Search for the cell housing the specified text and yield its [x, y] center coordinate. 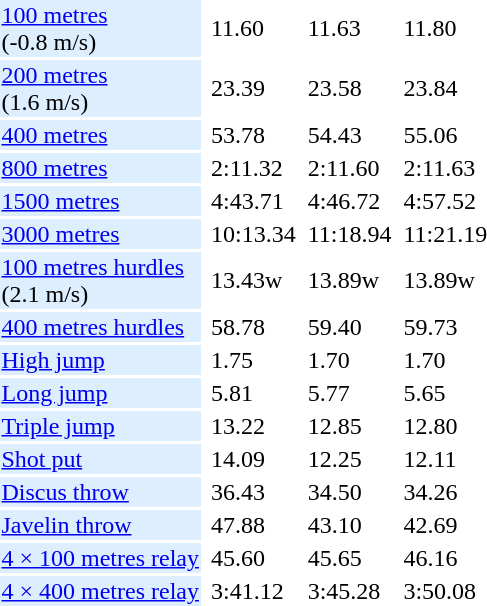
13.89w [350, 280]
23.58 [350, 88]
13.22 [253, 426]
45.60 [253, 558]
45.65 [350, 558]
2:11.60 [350, 168]
High jump [100, 360]
2:11.32 [253, 168]
100 metres hurdles (2.1 m/s) [100, 280]
11:18.94 [350, 234]
23.39 [253, 88]
Triple jump [100, 426]
1.70 [350, 360]
13.43w [253, 280]
47.88 [253, 525]
12.85 [350, 426]
1500 metres [100, 201]
4 × 100 metres relay [100, 558]
3:41.12 [253, 591]
10:13.34 [253, 234]
3000 metres [100, 234]
43.10 [350, 525]
200 metres (1.6 m/s) [100, 88]
11.60 [253, 28]
400 metres hurdles [100, 327]
1.75 [253, 360]
Javelin throw [100, 525]
58.78 [253, 327]
800 metres [100, 168]
4:46.72 [350, 201]
400 metres [100, 135]
5.81 [253, 393]
Shot put [100, 459]
3:45.28 [350, 591]
12.25 [350, 459]
59.40 [350, 327]
Long jump [100, 393]
11.63 [350, 28]
36.43 [253, 492]
4:43.71 [253, 201]
53.78 [253, 135]
14.09 [253, 459]
4 × 400 metres relay [100, 591]
54.43 [350, 135]
5.77 [350, 393]
Discus throw [100, 492]
34.50 [350, 492]
100 metres (-0.8 m/s) [100, 28]
